For the text-containing cell, return its midpoint in [X, Y] coordinate format. 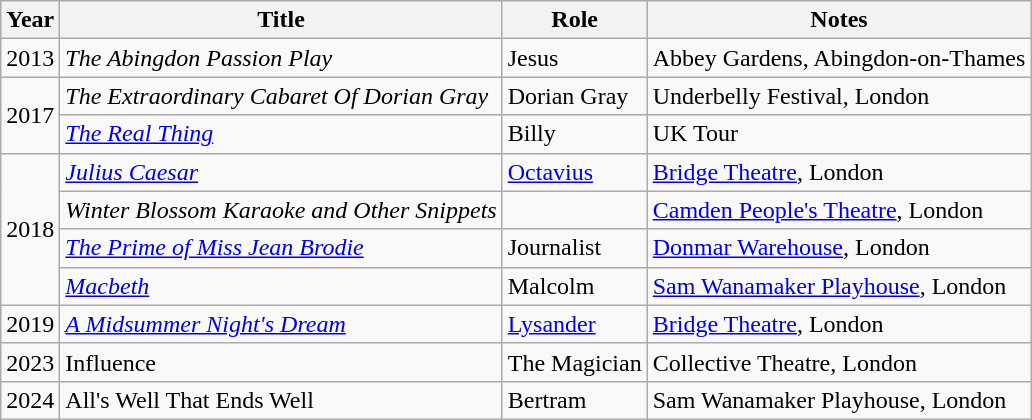
Camden People's Theatre, London [839, 210]
Malcolm [574, 286]
UK Tour [839, 134]
Role [574, 20]
2023 [30, 362]
Donmar Warehouse, London [839, 248]
Dorian Gray [574, 96]
Octavius [574, 172]
2018 [30, 229]
Underbelly Festival, London [839, 96]
The Extraordinary Cabaret Of Dorian Gray [281, 96]
Abbey Gardens, Abingdon-on-Thames [839, 58]
Bertram [574, 400]
The Abingdon Passion Play [281, 58]
Julius Caesar [281, 172]
2017 [30, 115]
2024 [30, 400]
The Real Thing [281, 134]
Title [281, 20]
Collective Theatre, London [839, 362]
2019 [30, 324]
Macbeth [281, 286]
2013 [30, 58]
A Midsummer Night's Dream [281, 324]
Influence [281, 362]
The Prime of Miss Jean Brodie [281, 248]
Year [30, 20]
Notes [839, 20]
Billy [574, 134]
Winter Blossom Karaoke and Other Snippets [281, 210]
The Magician [574, 362]
Jesus [574, 58]
All's Well That Ends Well [281, 400]
Lysander [574, 324]
Journalist [574, 248]
